From the cell containing the given text, extract its center point as [x, y] coordinate. 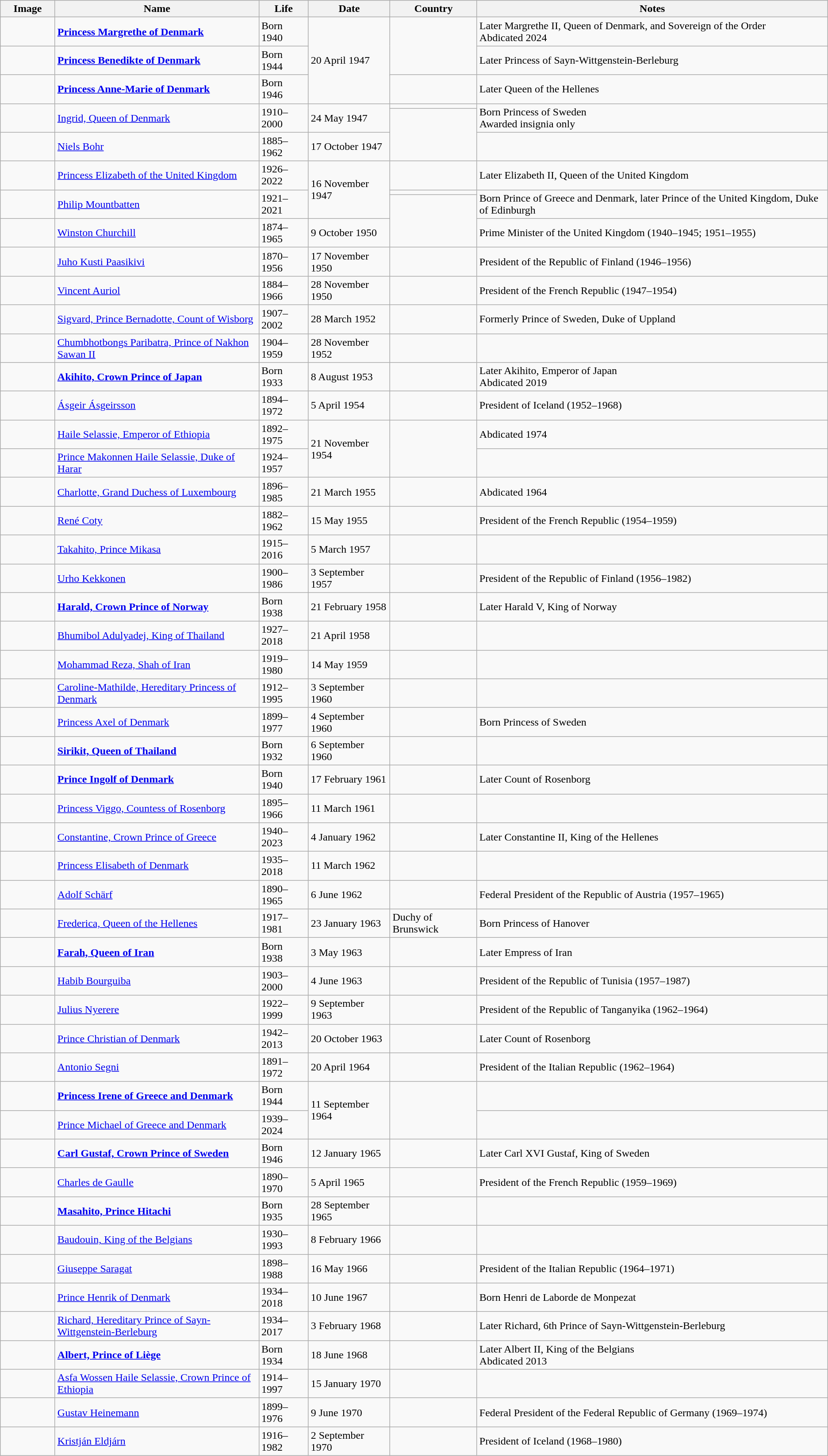
17 February 1961 [349, 779]
Later Constantine II, King of the Hellenes [652, 837]
21 February 1958 [349, 607]
1884–1966 [284, 290]
Later Margrethe II, Queen of Denmark, and Sovereign of the OrderAbdicated 2024 [652, 32]
6 September 1960 [349, 751]
11 September 1964 [349, 1110]
Abdicated 1974 [652, 434]
Gustav Heinemann [157, 1412]
Born 1932 [284, 751]
1916–1982 [284, 1441]
Juho Kusti Paasikivi [157, 262]
Born 1934 [284, 1355]
1910–2000 [284, 118]
Mohammad Reza, Shah of Iran [157, 664]
1874–1965 [284, 233]
Prince Makonnen Haile Selassie, Duke of Harar [157, 463]
Princess Elizabeth of the United Kingdom [157, 175]
10 June 1967 [349, 1297]
Image [28, 9]
28 November 1952 [349, 348]
Born Princess of Sweden [652, 722]
President of the Italian Republic (1962–1964) [652, 1067]
5 April 1965 [349, 1182]
Born 1933 [284, 377]
5 March 1957 [349, 549]
1942–2013 [284, 1038]
Prince Michael of Greece and Denmark [157, 1125]
Charles de Gaulle [157, 1182]
Later Carl XVI Gustaf, King of Sweden [652, 1153]
René Coty [157, 521]
1907–2002 [284, 319]
Born 1935 [284, 1211]
1890–1965 [284, 895]
1924–1957 [284, 463]
President of the French Republic (1954–1959) [652, 521]
1914–1997 [284, 1384]
Kristján Eldjárn [157, 1441]
Sirikit, Queen of Thailand [157, 751]
President of Iceland (1968–1980) [652, 1441]
1900–1986 [284, 578]
1922–1999 [284, 1010]
Farah, Queen of Iran [157, 952]
Later Princess of Sayn-Wittgenstein-Berleburg [652, 60]
11 March 1961 [349, 808]
17 October 1947 [349, 147]
1912–1995 [284, 693]
15 May 1955 [349, 521]
21 April 1958 [349, 636]
Constantine, Crown Prince of Greece [157, 837]
Vincent Auriol [157, 290]
Asfa Wossen Haile Selassie, Crown Prince of Ethiopia [157, 1384]
Later Empress of Iran [652, 952]
Princess Benedikte of Denmark [157, 60]
15 January 1970 [349, 1384]
Princess Elisabeth of Denmark [157, 866]
Princess Margrethe of Denmark [157, 32]
3 September 1957 [349, 578]
Baudouin, King of the Belgians [157, 1240]
20 October 1963 [349, 1038]
21 March 1955 [349, 492]
Julius Nyerere [157, 1010]
5 April 1954 [349, 406]
1921–2021 [284, 204]
16 November 1947 [349, 190]
Charlotte, Grand Duchess of Luxembourg [157, 492]
1891–1972 [284, 1067]
11 March 1962 [349, 866]
1917–1981 [284, 923]
8 August 1953 [349, 377]
1915–2016 [284, 549]
1898–1988 [284, 1268]
9 June 1970 [349, 1412]
21 November 1954 [349, 449]
Princess Axel of Denmark [157, 722]
4 June 1963 [349, 981]
Ingrid, Queen of Denmark [157, 118]
4 September 1960 [349, 722]
President of the Republic of Tunisia (1957–1987) [652, 981]
3 September 1960 [349, 693]
1899–1977 [284, 722]
Bhumibol Adulyadej, King of Thailand [157, 636]
Later Harald V, King of Norway [652, 607]
Ásgeir Ásgeirsson [157, 406]
Akihito, Crown Prince of Japan [157, 377]
Haile Selassie, Emperor of Ethiopia [157, 434]
1940–2023 [284, 837]
Carl Gustaf, Crown Prince of Sweden [157, 1153]
1882–1962 [284, 521]
1890–1970 [284, 1182]
1926–2022 [284, 175]
24 May 1947 [349, 118]
Urho Kekkonen [157, 578]
Albert, Prince of Liège [157, 1355]
Born Princess of SwedenAwarded insignia only [652, 118]
Born Princess of Hanover [652, 923]
1892–1975 [284, 434]
President of the French Republic (1959–1969) [652, 1182]
Abdicated 1964 [652, 492]
Duchy of Brunswick [433, 923]
Country [433, 9]
Richard, Hereditary Prince of Sayn-Wittgenstein-Berleburg [157, 1326]
1939–2024 [284, 1125]
Federal President of the Republic of Austria (1957–1965) [652, 895]
President of Iceland (1952–1968) [652, 406]
1899–1976 [284, 1412]
28 September 1965 [349, 1211]
1934–2017 [284, 1326]
Habib Bourguiba [157, 981]
Masahito, Prince Hitachi [157, 1211]
12 January 1965 [349, 1153]
Antonio Segni [157, 1067]
Notes [652, 9]
1934–2018 [284, 1297]
14 May 1959 [349, 664]
4 January 1962 [349, 837]
28 March 1952 [349, 319]
1935–2018 [284, 866]
Adolf Schärf [157, 895]
President of the Republic of Finland (1946–1956) [652, 262]
Princess Irene of Greece and Denmark [157, 1096]
Born Henri de Laborde de Monpezat [652, 1297]
Later Queen of the Hellenes [652, 89]
6 June 1962 [349, 895]
Later Akihito, Emperor of JapanAbdicated 2019 [652, 377]
President of the Republic of Tanganyika (1962–1964) [652, 1010]
20 April 1947 [349, 60]
Later Richard, 6th Prince of Sayn-Wittgenstein-Berleburg [652, 1326]
1885–1962 [284, 147]
Niels Bohr [157, 147]
1894–1972 [284, 406]
Formerly Prince of Sweden, Duke of Uppland [652, 319]
28 November 1950 [349, 290]
Harald, Crown Prince of Norway [157, 607]
Prime Minister of the United Kingdom (1940–1945; 1951–1955) [652, 233]
President of the Republic of Finland (1956–1982) [652, 578]
9 October 1950 [349, 233]
1903–2000 [284, 981]
President of the French Republic (1947–1954) [652, 290]
17 November 1950 [349, 262]
Later Elizabeth II, Queen of the United Kingdom [652, 175]
Princess Viggo, Countess of Rosenborg [157, 808]
Prince Christian of Denmark [157, 1038]
9 September 1963 [349, 1010]
Prince Henrik of Denmark [157, 1297]
1895–1966 [284, 808]
18 June 1968 [349, 1355]
Frederica, Queen of the Hellenes [157, 923]
1904–1959 [284, 348]
Federal President of the Federal Republic of Germany (1969–1974) [652, 1412]
1870–1956 [284, 262]
20 April 1964 [349, 1067]
Life [284, 9]
8 February 1966 [349, 1240]
Prince Ingolf of Denmark [157, 779]
1930–1993 [284, 1240]
Sigvard, Prince Bernadotte, Count of Wisborg [157, 319]
3 May 1963 [349, 952]
2 September 1970 [349, 1441]
Date [349, 9]
Winston Churchill [157, 233]
1927–2018 [284, 636]
3 February 1968 [349, 1326]
Philip Mountbatten [157, 204]
Born Prince of Greece and Denmark, later Prince of the United Kingdom, Duke of Edinburgh [652, 204]
Name [157, 9]
1919–1980 [284, 664]
President of the Italian Republic (1964–1971) [652, 1268]
Princess Anne-Marie of Denmark [157, 89]
Chumbhotbongs Paribatra, Prince of Nakhon Sawan II [157, 348]
Giuseppe Saragat [157, 1268]
Caroline-Mathilde, Hereditary Princess of Denmark [157, 693]
1896–1985 [284, 492]
Later Albert II, King of the BelgiansAbdicated 2013 [652, 1355]
23 January 1963 [349, 923]
Takahito, Prince Mikasa [157, 549]
16 May 1966 [349, 1268]
